For the text-containing cell, return its midpoint in [X, Y] coordinate format. 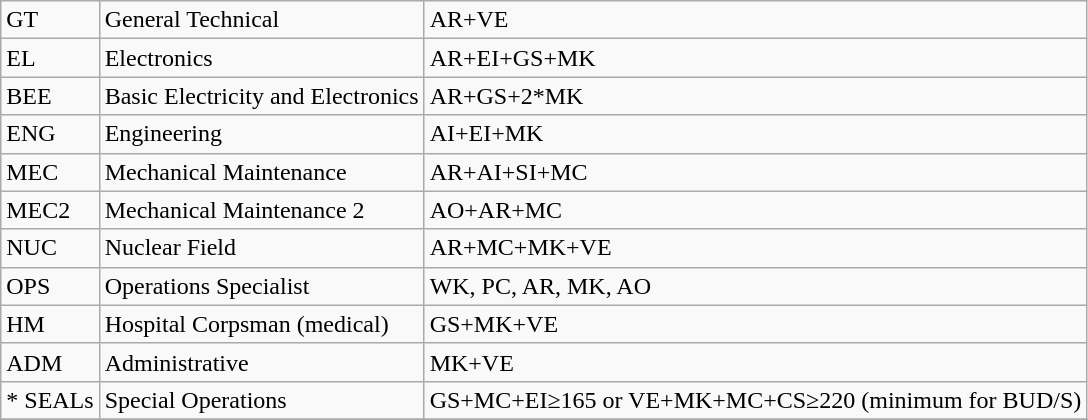
NUC [50, 248]
EL [50, 58]
Mechanical Maintenance [262, 172]
GS+MC+EI≥165 or VE+MK+MC+CS≥220 (minimum for BUD/S) [756, 400]
* SEALs [50, 400]
Electronics [262, 58]
Special Operations [262, 400]
ADM [50, 362]
Mechanical Maintenance 2 [262, 210]
Engineering [262, 134]
MEC2 [50, 210]
Basic Electricity and Electronics [262, 96]
AR+AI+SI+MC [756, 172]
Administrative [262, 362]
AI+EI+MK [756, 134]
MK+VE [756, 362]
AR+MC+MK+VE [756, 248]
AR+VE [756, 20]
AO+AR+MC [756, 210]
ENG [50, 134]
HM [50, 324]
BEE [50, 96]
AR+GS+2*MK [756, 96]
OPS [50, 286]
MEC [50, 172]
GT [50, 20]
Hospital Corpsman (medical) [262, 324]
Operations Specialist [262, 286]
GS+MK+VE [756, 324]
General Technical [262, 20]
AR+EI+GS+MK [756, 58]
WK, PC, AR, MK, AO [756, 286]
Nuclear Field [262, 248]
